Output the (X, Y) coordinate of the center of the cell containing the given text.  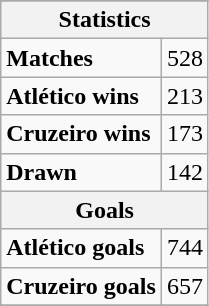
Atlético goals (82, 248)
Goals (105, 210)
Matches (82, 58)
Drawn (82, 172)
Cruzeiro wins (82, 134)
213 (184, 96)
528 (184, 58)
744 (184, 248)
Atlético wins (82, 96)
Statistics (105, 20)
Cruzeiro goals (82, 286)
142 (184, 172)
173 (184, 134)
657 (184, 286)
